Detect which cell encompasses the target text, then output its [x, y] center coordinate. 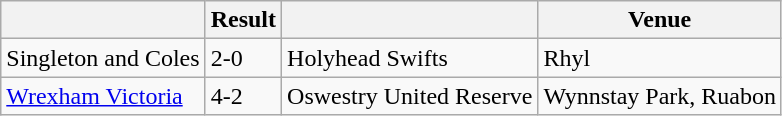
Wynnstay Park, Ruabon [660, 96]
2-0 [243, 58]
Wrexham Victoria [103, 96]
Rhyl [660, 58]
4-2 [243, 96]
Singleton and Coles [103, 58]
Oswestry United Reserve [410, 96]
Venue [660, 20]
Holyhead Swifts [410, 58]
Result [243, 20]
